From the cell containing the given text, extract its center point as [x, y] coordinate. 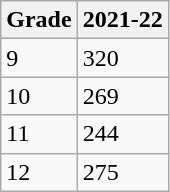
2021-22 [122, 20]
11 [39, 134]
9 [39, 58]
Grade [39, 20]
12 [39, 172]
320 [122, 58]
269 [122, 96]
275 [122, 172]
10 [39, 96]
244 [122, 134]
